From the cell containing the given text, extract its center point as [x, y] coordinate. 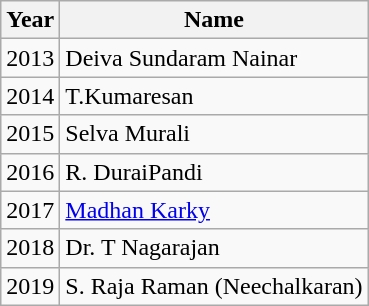
2017 [30, 210]
R. DuraiPandi [214, 172]
Madhan Karky [214, 210]
2019 [30, 286]
2014 [30, 96]
Year [30, 20]
2018 [30, 248]
S. Raja Raman (Neechalkaran) [214, 286]
2016 [30, 172]
2013 [30, 58]
2015 [30, 134]
Deiva Sundaram Nainar [214, 58]
Dr. T Nagarajan [214, 248]
Name [214, 20]
T.Kumaresan [214, 96]
Selva Murali [214, 134]
